Search for the cell housing the specified text and yield its (x, y) center coordinate. 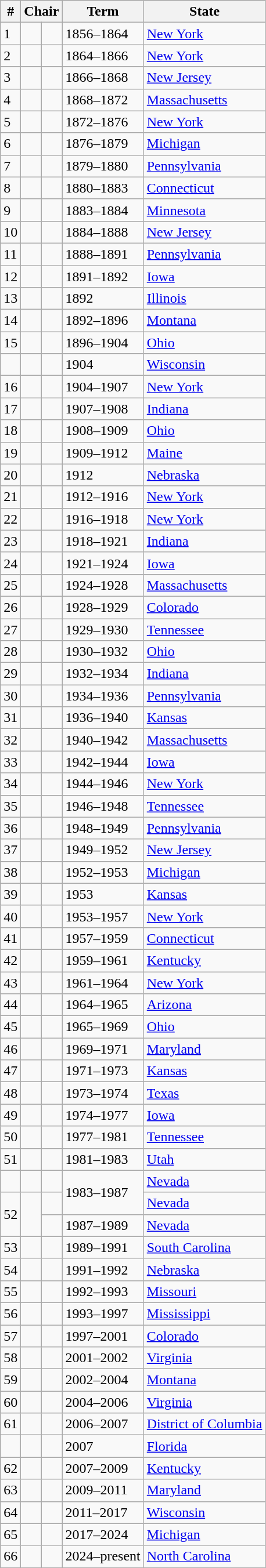
11 (10, 254)
2002–2004 (103, 1380)
20 (10, 475)
1936–1940 (103, 718)
44 (10, 1005)
46 (10, 1049)
58 (10, 1358)
1883–1884 (103, 210)
1864–1866 (103, 56)
1 (10, 34)
1934–1936 (103, 696)
South Carolina (204, 1247)
2017–2024 (103, 1534)
36 (10, 828)
1949–1952 (103, 850)
1912 (103, 475)
64 (10, 1512)
2006–2007 (103, 1424)
2004–2006 (103, 1402)
9 (10, 210)
42 (10, 960)
1989–1991 (103, 1247)
56 (10, 1313)
1987–1989 (103, 1225)
2 (10, 56)
1977–1981 (103, 1137)
1952–1953 (103, 872)
1997–2001 (103, 1335)
52 (10, 1214)
2024–present (103, 1556)
2007–2009 (103, 1468)
1964–1965 (103, 1005)
12 (10, 277)
1880–1883 (103, 188)
Mississippi (204, 1313)
10 (10, 232)
1983–1987 (103, 1192)
North Carolina (204, 1556)
16 (10, 387)
1930–1932 (103, 652)
24 (10, 563)
60 (10, 1402)
Missouri (204, 1291)
1969–1971 (103, 1049)
27 (10, 629)
District of Columbia (204, 1424)
1965–1969 (103, 1027)
39 (10, 894)
Texas (204, 1093)
1924–1928 (103, 585)
5 (10, 122)
55 (10, 1291)
1896–1904 (103, 343)
Term (103, 12)
14 (10, 321)
1946–1948 (103, 806)
1991–1992 (103, 1269)
51 (10, 1159)
38 (10, 872)
1908–1909 (103, 431)
1971–1973 (103, 1071)
1916–1918 (103, 519)
1892 (103, 299)
18 (10, 431)
1884–1888 (103, 232)
Minnesota (204, 210)
65 (10, 1534)
29 (10, 674)
34 (10, 784)
1940–1942 (103, 740)
1876–1879 (103, 144)
66 (10, 1556)
1948–1949 (103, 828)
1957–1959 (103, 938)
2011–2017 (103, 1512)
1907–1908 (103, 409)
22 (10, 519)
1981–1983 (103, 1159)
# (10, 12)
30 (10, 696)
1904–1907 (103, 387)
Florida (204, 1446)
1918–1921 (103, 541)
32 (10, 740)
3 (10, 78)
1993–1997 (103, 1313)
35 (10, 806)
8 (10, 188)
State (204, 12)
62 (10, 1468)
1891–1892 (103, 277)
1974–1977 (103, 1115)
1929–1930 (103, 629)
1942–1944 (103, 762)
15 (10, 343)
21 (10, 497)
47 (10, 1071)
28 (10, 652)
23 (10, 541)
17 (10, 409)
37 (10, 850)
6 (10, 144)
1892–1896 (103, 321)
1953–1957 (103, 916)
48 (10, 1093)
61 (10, 1424)
1973–1974 (103, 1093)
25 (10, 585)
Chair (42, 12)
2001–2002 (103, 1358)
33 (10, 762)
19 (10, 453)
Illinois (204, 299)
13 (10, 299)
Arizona (204, 1005)
1932–1934 (103, 674)
1872–1876 (103, 122)
40 (10, 916)
1879–1880 (103, 166)
1909–1912 (103, 453)
43 (10, 983)
45 (10, 1027)
31 (10, 718)
1961–1964 (103, 983)
Utah (204, 1159)
49 (10, 1115)
1866–1868 (103, 78)
1868–1872 (103, 100)
1959–1961 (103, 960)
1888–1891 (103, 254)
1953 (103, 894)
26 (10, 607)
1944–1946 (103, 784)
1912–1916 (103, 497)
54 (10, 1269)
7 (10, 166)
1904 (103, 365)
50 (10, 1137)
1992–1993 (103, 1291)
1856–1864 (103, 34)
4 (10, 100)
63 (10, 1490)
41 (10, 938)
Maine (204, 453)
1928–1929 (103, 607)
59 (10, 1380)
2007 (103, 1446)
1921–1924 (103, 563)
53 (10, 1247)
57 (10, 1335)
2009–2011 (103, 1490)
